Search for the cell housing the specified text and yield its (x, y) center coordinate. 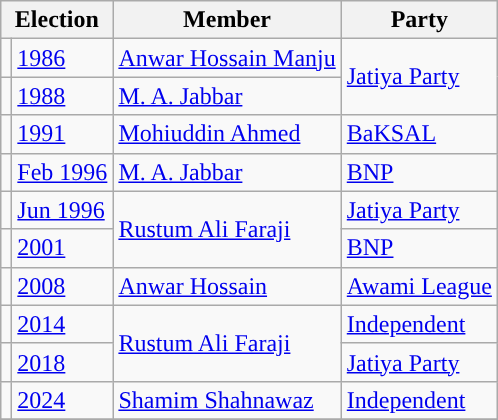
BaKSAL (419, 134)
1991 (62, 134)
Feb 1996 (62, 172)
Mohiuddin Ahmed (227, 134)
2014 (62, 324)
1986 (62, 58)
2001 (62, 248)
Party (419, 20)
Awami League (419, 286)
1988 (62, 96)
2008 (62, 286)
Anwar Hossain Manju (227, 58)
2024 (62, 400)
Anwar Hossain (227, 286)
Jun 1996 (62, 210)
Member (227, 20)
Shamim Shahnawaz (227, 400)
2018 (62, 362)
Election (57, 20)
